Find where the given text appears and provide that cell's center as [x, y] coordinate. 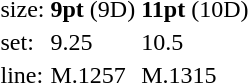
9.25 [93, 42]
